Pinpoint the cell where the given text exists, returning its [x, y] midpoint coordinate. 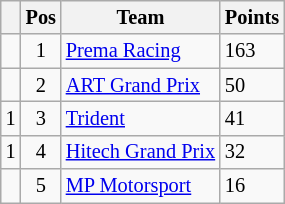
163 [252, 51]
50 [252, 85]
2 [41, 85]
ART Grand Prix [140, 85]
5 [41, 186]
16 [252, 186]
Points [252, 17]
Team [140, 17]
Pos [41, 17]
Hitech Grand Prix [140, 152]
32 [252, 152]
3 [41, 118]
Prema Racing [140, 51]
Trident [140, 118]
41 [252, 118]
4 [41, 152]
MP Motorsport [140, 186]
